Scan for the cell matching the given text and deliver its (x, y) coordinate at center. 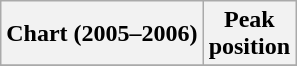
Peakposition (249, 34)
Chart (2005–2006) (102, 34)
